Identify which cell holds the provided text, then report its [x, y] central coordinate. 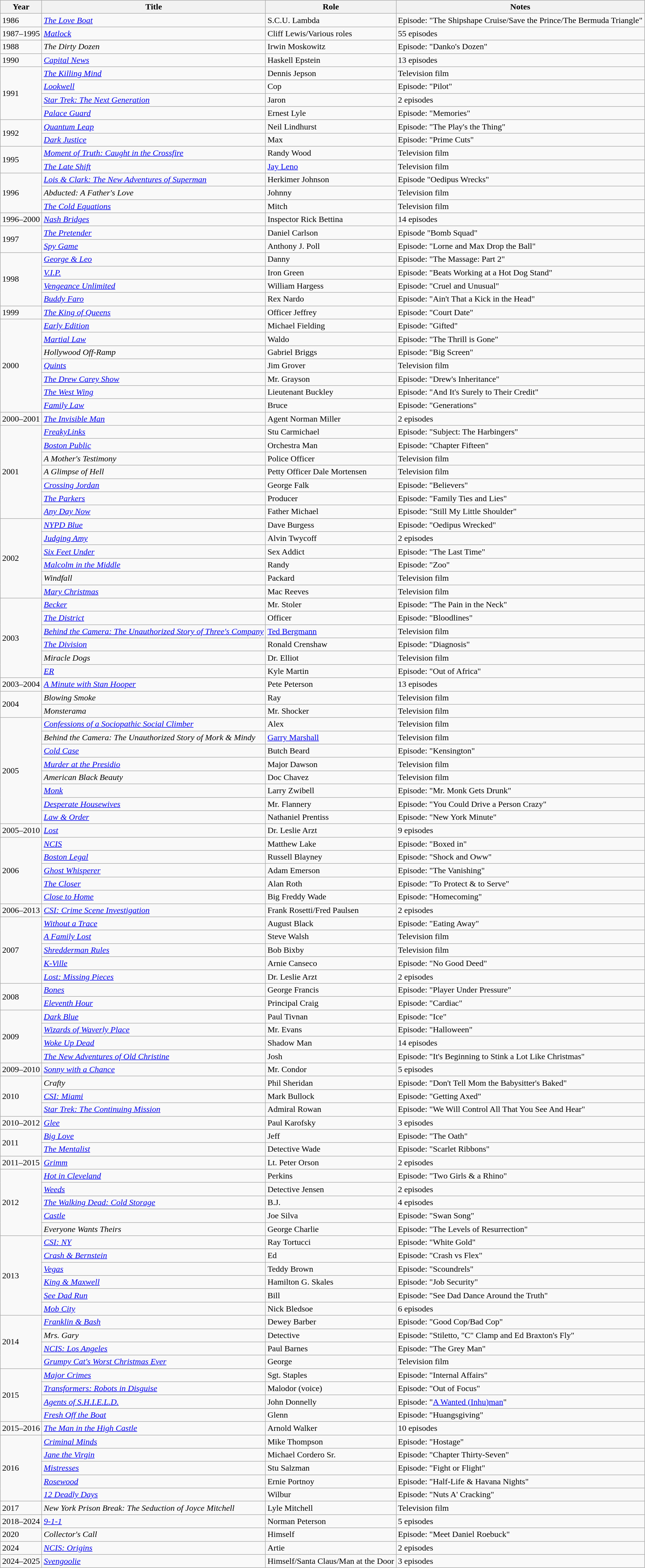
New York Prison Break: The Seduction of Joyce Mitchell [154, 1508]
Svengoolie [154, 1561]
George Falk [331, 485]
Episode: "The Shipshape Cruise/Save the Prince/The Bermuda Triangle" [520, 20]
1987–1995 [21, 34]
Garry Marshall [331, 737]
Wizards of Waverly Place [154, 1030]
The Pretender [154, 233]
Episode: "The Massage: Part 2" [520, 259]
Alan Roth [331, 884]
Episode: "See Dad Dance Around the Truth" [520, 1295]
Nash Bridges [154, 220]
2006 [21, 870]
2002 [21, 558]
Early Edition [154, 326]
Danny [331, 259]
Lost [154, 831]
2008 [21, 996]
Max [331, 140]
2000 [21, 365]
The Killing Mind [154, 73]
Glee [154, 1123]
Detective Wade [331, 1149]
Episode: "Beats Working at a Hot Dog Stand" [520, 273]
55 episodes [520, 34]
2020 [21, 1534]
Frank Rosetti/Fred Paulsen [331, 910]
Episode: "Subject: The Harbingers" [520, 432]
2000–2001 [21, 419]
2014 [21, 1342]
A Minute with Stan Hooper [154, 684]
Grimm [154, 1162]
Episode: "Ice" [520, 1017]
Lost: Missing Pieces [154, 976]
Vengeance Unlimited [154, 286]
Without a Trace [154, 923]
Ghost Whisperer [154, 870]
Dewey Barber [331, 1322]
Bones [154, 990]
2011 [21, 1143]
Mrs. Gary [154, 1335]
Ted Bergmann [331, 631]
Matlock [154, 34]
Murder at the Presidio [154, 764]
Jane the Virgin [154, 1455]
Behind the Camera: The Unauthorized Story of Mork & Mindy [154, 737]
Episode: "Two Girls & a Rhino" [520, 1176]
Capital News [154, 60]
2003 [21, 638]
Episode: "Good Cop/Bad Cop" [520, 1322]
Jaron [331, 100]
Episode: "Lorne and Max Drop the Ball" [520, 246]
The Dirty Dozen [154, 47]
Episode: "The Grey Man" [520, 1348]
Artie [331, 1548]
Ray Tortucci [331, 1242]
Mistresses [154, 1468]
Arnold Walker [331, 1428]
Episode: "Shock and Oww" [520, 857]
Johnny [331, 193]
Mitch [331, 206]
Steve Walsh [331, 937]
Orchestra Man [331, 445]
Lt. Peter Orson [331, 1162]
Episode: "Scoundrels" [520, 1269]
Collector's Call [154, 1534]
12 Deadly Days [154, 1495]
K-Ville [154, 963]
Episode: "Cardiac" [520, 1003]
Episode: "Player Under Pressure" [520, 990]
Iron Green [331, 273]
Herkimer Johnson [331, 180]
Confessions of a Sociopathic Social Climber [154, 724]
Hamilton G. Skales [331, 1282]
Law & Order [154, 817]
The Invisible Man [154, 419]
Episode: "Gifted" [520, 326]
Episode: "Stiletto, "C" Clamp and Ed Braxton's Fly" [520, 1335]
Year [21, 7]
Abducted: A Father's Love [154, 193]
Martial Law [154, 339]
See Dad Run [154, 1295]
FreakyLinks [154, 432]
Mary Christmas [154, 592]
Episode: "Halloween" [520, 1030]
Big Freddy Wade [331, 897]
Family Law [154, 406]
Hollywood Off-Ramp [154, 352]
Lieutenant Buckley [331, 392]
Episode: "To Protect & to Serve" [520, 884]
George & Leo [154, 259]
Mr. Stoler [331, 605]
1997 [21, 239]
Episode: "Meet Daniel Roebuck" [520, 1534]
Episode: "And It's Surely to Their Credit" [520, 392]
Officer Jeffrey [331, 312]
Castle [154, 1216]
Sgt. Staples [331, 1375]
Larry Zwibell [331, 790]
John Donnelly [331, 1402]
Michael Cordero Sr. [331, 1455]
Doc Chavez [331, 777]
A Mother's Testimony [154, 459]
Moment of Truth: Caught in the Crossfire [154, 153]
Josh [331, 1056]
Everyone Wants Theirs [154, 1229]
Episode: "Generations" [520, 406]
Rex Nardo [331, 299]
Episode: "Zoo" [520, 565]
Episode: "Court Date" [520, 312]
Dark Justice [154, 140]
Norman Peterson [331, 1521]
1986 [21, 20]
Star Trek: The Continuing Mission [154, 1109]
Episode: "Scarlet Ribbons" [520, 1149]
Episode: "The Thrill is Gone" [520, 339]
Episode: "Hostage" [520, 1442]
Episode: "Out of Africa" [520, 671]
Boston Legal [154, 857]
Role [331, 7]
1998 [21, 279]
Dr. Elliot [331, 658]
Episode: "The Oath" [520, 1136]
2005–2010 [21, 831]
Episode: "Crash vs Flex" [520, 1256]
Detective [331, 1335]
George Charlie [331, 1229]
King & Maxwell [154, 1282]
Detective Jensen [331, 1189]
Stu Salzman [331, 1468]
Inspector Rick Bettina [331, 220]
Mark Bullock [331, 1096]
Episode "Bomb Squad" [520, 233]
Mob City [154, 1309]
Episode: "Big Screen" [520, 352]
Haskell Epstein [331, 60]
Episode: "Believers" [520, 485]
Episode: "Drew's Inheritance" [520, 379]
Windfall [154, 578]
A Family Lost [154, 937]
Episode: "The Play's the Thing" [520, 126]
2017 [21, 1508]
Episode: "Cruel and Unusual" [520, 286]
2011–2015 [21, 1162]
Paul Barnes [331, 1348]
1988 [21, 47]
Episode: "Nuts A' Cracking" [520, 1495]
1999 [21, 312]
Agents of S.H.I.E.L.D. [154, 1402]
Episode: "Homecoming" [520, 897]
Randy Wood [331, 153]
The Love Boat [154, 20]
Mr. Flannery [331, 804]
Episode: "It's Beginning to Stink a Lot Like Christmas" [520, 1056]
Palace Guard [154, 113]
Episode: "Bloodlines" [520, 618]
Gabriel Briggs [331, 352]
4 episodes [520, 1202]
Grumpy Cat's Worst Christmas Ever [154, 1362]
Weeds [154, 1189]
CSI: NY [154, 1242]
Quints [154, 365]
Miracle Dogs [154, 658]
The District [154, 618]
Police Officer [331, 459]
Episode: "A Wanted (Inhu)man" [520, 1402]
Episode: "The Pain in the Neck" [520, 605]
Jay Leno [331, 166]
Michael Fielding [331, 326]
August Black [331, 923]
Desperate Housewives [154, 804]
Dave Burgess [331, 525]
2012 [21, 1202]
The Drew Carey Show [154, 379]
1995 [21, 159]
Ernie Portnoy [331, 1481]
The Cold Equations [154, 206]
Episode: "Pilot" [520, 87]
The Parkers [154, 498]
Episode: "Ain't That a Kick in the Head" [520, 299]
Lyle Mitchell [331, 1508]
The West Wing [154, 392]
B.J. [331, 1202]
Russell Blayney [331, 857]
Glenn [331, 1415]
Joe Silva [331, 1216]
Anthony J. Poll [331, 246]
Blowing Smoke [154, 698]
Agent Norman Miller [331, 419]
1991 [21, 93]
Six Feet Under [154, 551]
Any Day Now [154, 512]
Transformers: Robots in Disguise [154, 1388]
Episode: "Job Security" [520, 1282]
Jeff [331, 1136]
William Hargess [331, 286]
Episode: "Fight or Flight" [520, 1468]
2015–2016 [21, 1428]
Episode: "New York Minute" [520, 817]
Sex Addict [331, 551]
Mike Thompson [331, 1442]
Major Crimes [154, 1375]
1996 [21, 193]
Episode: "Still My Little Shoulder" [520, 512]
Daniel Carlson [331, 233]
Shadow Man [331, 1043]
Episode: "Danko's Dozen" [520, 47]
Notes [520, 7]
2009 [21, 1036]
Episode: "Don't Tell Mom the Babysitter's Baked" [520, 1083]
Perkins [331, 1176]
Lookwell [154, 87]
Stu Carmichael [331, 432]
Shredderman Rules [154, 950]
2010 [21, 1096]
Episode: "Boxed in" [520, 844]
Criminal Minds [154, 1442]
Close to Home [154, 897]
ER [154, 671]
10 episodes [520, 1428]
Phil Sheridan [331, 1083]
Lois & Clark: The New Adventures of Superman [154, 180]
Becker [154, 605]
Episode: "No Good Deed" [520, 963]
Nathaniel Prentiss [331, 817]
Matthew Lake [331, 844]
The Closer [154, 884]
2015 [21, 1395]
2010–2012 [21, 1123]
Major Dawson [331, 764]
Principal Craig [331, 1003]
1992 [21, 133]
George [331, 1362]
Quantum Leap [154, 126]
Mr. Shocker [331, 711]
Ernest Lyle [331, 113]
Himself/Santa Claus/Man at the Door [331, 1561]
Woke Up Dead [154, 1043]
Episode: "Family Ties and Lies" [520, 498]
2024 [21, 1548]
The Division [154, 645]
Pete Peterson [331, 684]
2004 [21, 704]
Spy Game [154, 246]
Crafty [154, 1083]
Irwin Moskowitz [331, 47]
Sonny with a Chance [154, 1070]
Ronald Crenshaw [331, 645]
The Mentalist [154, 1149]
Episode: "Memories" [520, 113]
Crossing Jordan [154, 485]
Episode: "White Gold" [520, 1242]
Producer [331, 498]
Dennis Jepson [331, 73]
Bob Bixby [331, 950]
Crash & Bernstein [154, 1256]
Behind the Camera: The Unauthorized Story of Three's Company [154, 631]
2006–2013 [21, 910]
Franklin & Bash [154, 1322]
NCIS [154, 844]
Judging Amy [154, 538]
Episode: "Oedipus Wrecked" [520, 525]
Randy [331, 565]
9-1-1 [154, 1521]
Himself [331, 1534]
Star Trek: The Next Generation [154, 100]
Big Love [154, 1136]
Ray [331, 698]
Monk [154, 790]
2005 [21, 771]
Episode: "The Last Time" [520, 551]
Eleventh Hour [154, 1003]
Adam Emerson [331, 870]
Episode: "Chapter Thirty-Seven" [520, 1455]
NCIS: Los Angeles [154, 1348]
Fresh Off the Boat [154, 1415]
Episode: "Internal Affairs" [520, 1375]
Officer [331, 618]
Monsterama [154, 711]
2009–2010 [21, 1070]
Episode: "Getting Axed" [520, 1096]
Paul Tivnan [331, 1017]
Hot in Cleveland [154, 1176]
Cold Case [154, 751]
Dark Blue [154, 1017]
Cliff Lewis/Various roles [331, 34]
Ed [331, 1256]
V.I.P. [154, 273]
Kyle Martin [331, 671]
A Glimpse of Hell [154, 472]
Mr. Condor [331, 1070]
Admiral Rowan [331, 1109]
Rosewood [154, 1481]
2001 [21, 472]
CSI: Crime Scene Investigation [154, 910]
CSI: Miami [154, 1096]
Mr. Grayson [331, 379]
1990 [21, 60]
Alvin Twycoff [331, 538]
Paul Karofsky [331, 1123]
Packard [331, 578]
S.C.U. Lambda [331, 20]
Mr. Evans [331, 1030]
The New Adventures of Old Christine [154, 1056]
Episode: "Kensington" [520, 751]
2003–2004 [21, 684]
NCIS: Origins [154, 1548]
Episode: "Mr. Monk Gets Drunk" [520, 790]
6 episodes [520, 1309]
Malcolm in the Middle [154, 565]
Episode: "Out of Focus" [520, 1388]
Wilbur [331, 1495]
Butch Beard [331, 751]
Episode: "Huangsgiving" [520, 1415]
Episode: "The Levels of Resurrection" [520, 1229]
Cop [331, 87]
Father Michael [331, 512]
Buddy Faro [154, 299]
Episode: "The Vanishing" [520, 870]
American Black Beauty [154, 777]
Malodor (voice) [331, 1388]
Arnie Canseco [331, 963]
The Late Shift [154, 166]
NYPD Blue [154, 525]
Vegas [154, 1269]
Bill [331, 1295]
1996–2000 [21, 220]
Teddy Brown [331, 1269]
Neil Lindhurst [331, 126]
2024–2025 [21, 1561]
Episode: "You Could Drive a Person Crazy" [520, 804]
Petty Officer Dale Mortensen [331, 472]
The King of Queens [154, 312]
Episode: "Prime Cuts" [520, 140]
Episode: "We Will Control All That You See And Hear" [520, 1109]
Mac Reeves [331, 592]
Episode "Oedipus Wrecks" [520, 180]
2016 [21, 1468]
The Walking Dead: Cold Storage [154, 1202]
George Francis [331, 990]
Episode: "Swan Song" [520, 1216]
2013 [21, 1276]
Title [154, 7]
2018–2024 [21, 1521]
Nick Bledsoe [331, 1309]
Episode: "Eating Away" [520, 923]
Jim Grover [331, 365]
Episode: "Half-Life & Havana Nights" [520, 1481]
Episode: "Diagnosis" [520, 645]
Waldo [331, 339]
Boston Public [154, 445]
Alex [331, 724]
2007 [21, 950]
The Man in the High Castle [154, 1428]
Bruce [331, 406]
Episode: "Chapter Fifteen" [520, 445]
9 episodes [520, 831]
